Extract the (X, Y) coordinate from the center of the cell holding the provided text.  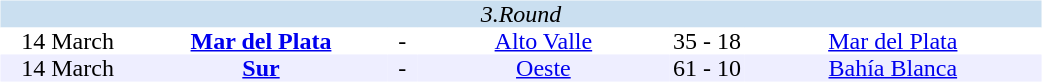
Bahía Blanca (892, 68)
3.Round (520, 14)
Alto Valle (544, 42)
Oeste (544, 68)
61 - 10 (707, 68)
35 - 18 (707, 42)
Sur (262, 68)
